Extract the (X, Y) coordinate from the center of the cell holding the provided text.  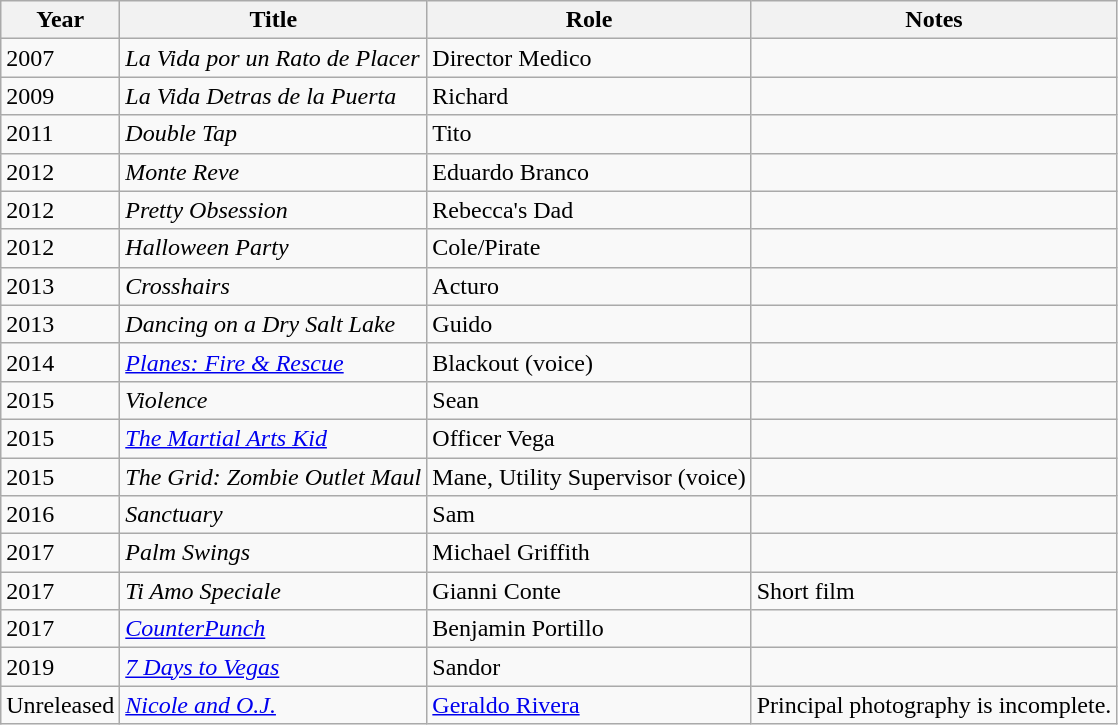
7 Days to Vegas (274, 667)
Sanctuary (274, 515)
Ti Amo Speciale (274, 591)
Dancing on a Dry Salt Lake (274, 324)
Acturo (589, 286)
Blackout (voice) (589, 362)
Principal photography is incomplete. (934, 705)
Mane, Utility Supervisor (voice) (589, 477)
Violence (274, 400)
Eduardo Branco (589, 172)
The Martial Arts Kid (274, 438)
The Grid: Zombie Outlet Maul (274, 477)
Michael Griffith (589, 553)
Short film (934, 591)
CounterPunch (274, 629)
Title (274, 20)
Guido (589, 324)
Director Medico (589, 58)
Halloween Party (274, 248)
2009 (60, 96)
Richard (589, 96)
Nicole and O.J. (274, 705)
Rebecca's Dad (589, 210)
Role (589, 20)
Notes (934, 20)
Tito (589, 134)
Monte Reve (274, 172)
Officer Vega (589, 438)
2016 (60, 515)
Year (60, 20)
Sean (589, 400)
2019 (60, 667)
Pretty Obsession (274, 210)
Gianni Conte (589, 591)
Planes: Fire & Rescue (274, 362)
2014 (60, 362)
Unreleased (60, 705)
Cole/Pirate (589, 248)
2011 (60, 134)
Sam (589, 515)
Geraldo Rivera (589, 705)
Double Tap (274, 134)
Crosshairs (274, 286)
La Vida Detras de la Puerta (274, 96)
2007 (60, 58)
Benjamin Portillo (589, 629)
Sandor (589, 667)
La Vida por un Rato de Placer (274, 58)
Palm Swings (274, 553)
